Pinpoint the cell where the given text exists, returning its [X, Y] midpoint coordinate. 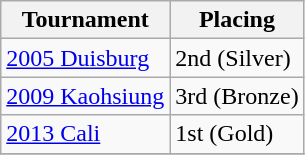
Tournament [86, 20]
Placing [237, 20]
2009 Kaohsiung [86, 96]
2nd (Silver) [237, 58]
2013 Cali [86, 134]
2005 Duisburg [86, 58]
1st (Gold) [237, 134]
3rd (Bronze) [237, 96]
